Return [x, y] of the center of cell containing provided text 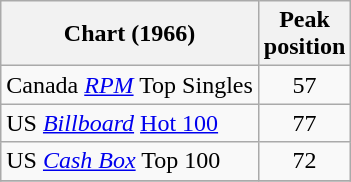
Canada RPM Top Singles [130, 85]
Peakposition [304, 34]
77 [304, 123]
Chart (1966) [130, 34]
US Billboard Hot 100 [130, 123]
US Cash Box Top 100 [130, 161]
72 [304, 161]
57 [304, 85]
